Extract the [x, y] coordinate from the center of the cell holding the provided text.  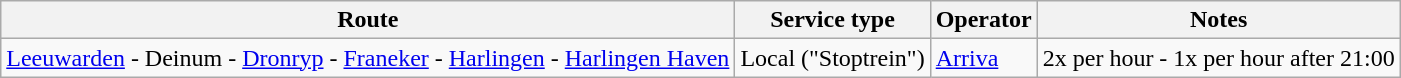
Arriva [984, 58]
Local ("Stoptrein") [832, 58]
Operator [984, 20]
Service type [832, 20]
Route [368, 20]
Notes [1218, 20]
Leeuwarden - Deinum - Dronryp - Franeker - Harlingen - Harlingen Haven [368, 58]
2x per hour - 1x per hour after 21:00 [1218, 58]
